For the text-containing cell, return its midpoint in (X, Y) coordinate format. 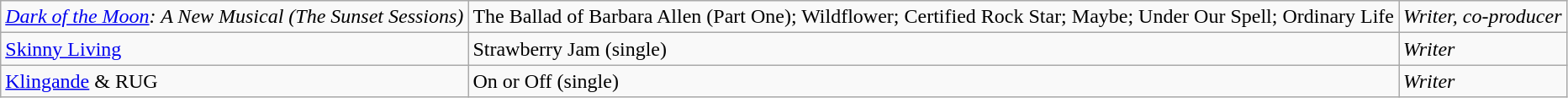
The Ballad of Barbara Allen (Part One); Wildflower; Certified Rock Star; Maybe; Under Our Spell; Ordinary Life (933, 17)
Dark of the Moon: A New Musical (The Sunset Sessions) (235, 17)
Skinny Living (235, 49)
On or Off (single) (933, 81)
Strawberry Jam (single) (933, 49)
Klingande & RUG (235, 81)
Writer, co-producer (1483, 17)
